Capture the cell that displays the provided text and extract its [X, Y] central coordinate. 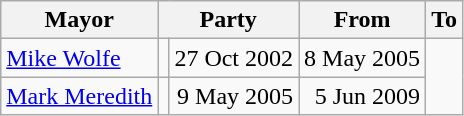
From [362, 20]
27 Oct 2002 [234, 58]
To [444, 20]
9 May 2005 [234, 96]
8 May 2005 [362, 58]
Party [228, 20]
Mayor [80, 20]
5 Jun 2009 [362, 96]
Mark Meredith [80, 96]
Mike Wolfe [80, 58]
